Output the (X, Y) coordinate of the center of the cell containing the given text.  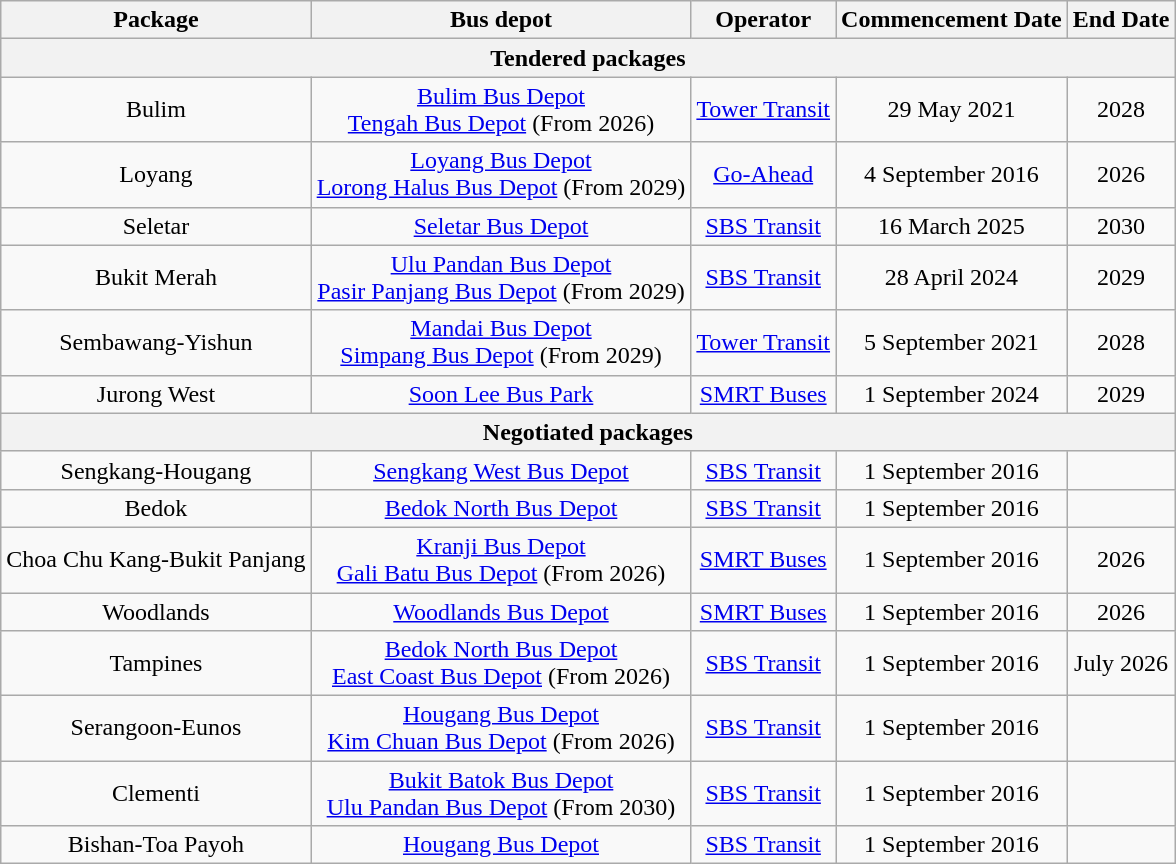
Bulim Bus DepotTengah Bus Depot (From 2026) (501, 110)
Bus depot (501, 20)
28 April 2024 (952, 278)
1 September 2024 (952, 394)
Sembawang-Yishun (156, 342)
Bedok (156, 508)
Jurong West (156, 394)
Bedok North Bus Depot (501, 508)
Bukit Merah (156, 278)
Commencement Date (952, 20)
July 2026 (1121, 664)
16 March 2025 (952, 226)
Choa Chu Kang-Bukit Panjang (156, 560)
Seletar Bus Depot (501, 226)
2030 (1121, 226)
4 September 2016 (952, 174)
Hougang Bus DepotKim Chuan Bus Depot (From 2026) (501, 728)
Mandai Bus DepotSimpang Bus Depot (From 2029) (501, 342)
Loyang Bus DepotLorong Halus Bus Depot (From 2029) (501, 174)
Loyang (156, 174)
Bedok North Bus DepotEast Coast Bus Depot (From 2026) (501, 664)
Negotiated packages (588, 432)
Woodlands (156, 611)
Kranji Bus DepotGali Batu Bus Depot (From 2026) (501, 560)
Sengkang-Hougang (156, 470)
Woodlands Bus Depot (501, 611)
Bulim (156, 110)
Hougang Bus Depot (501, 845)
29 May 2021 (952, 110)
Go-Ahead (764, 174)
Tampines (156, 664)
Sengkang West Bus Depot (501, 470)
Seletar (156, 226)
5 September 2021 (952, 342)
Ulu Pandan Bus DepotPasir Panjang Bus Depot (From 2029) (501, 278)
Soon Lee Bus Park (501, 394)
Bishan-Toa Payoh (156, 845)
Serangoon-Eunos (156, 728)
End Date (1121, 20)
Tendered packages (588, 58)
Operator (764, 20)
Bukit Batok Bus DepotUlu Pandan Bus Depot (From 2030) (501, 794)
Clementi (156, 794)
Package (156, 20)
